Search for the cell housing the specified text and yield its [X, Y] center coordinate. 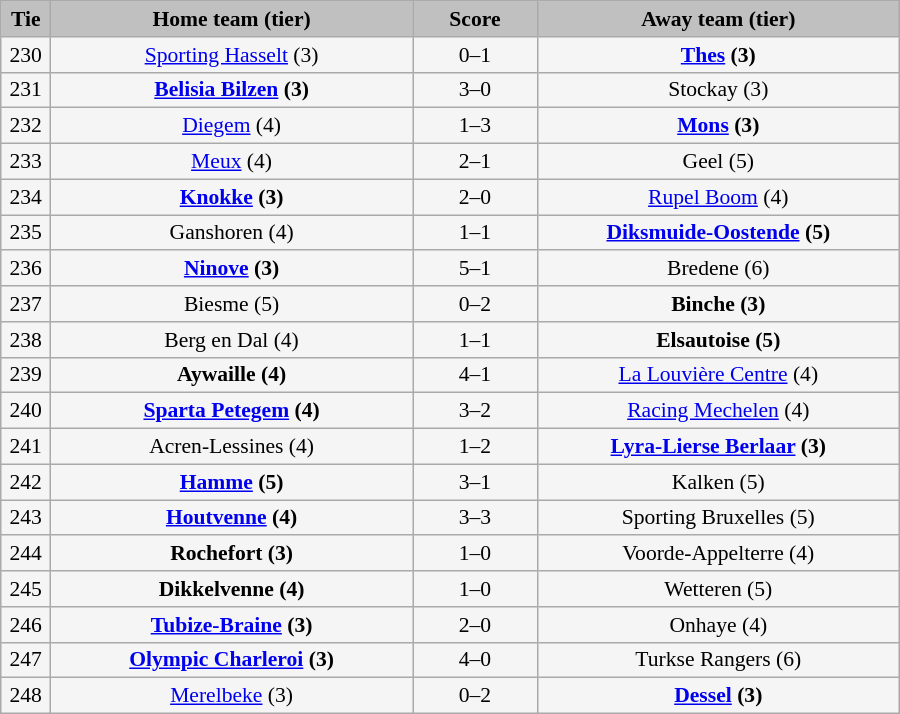
Ganshoren (4) [232, 233]
238 [26, 340]
233 [26, 162]
Acren-Lessines (4) [232, 447]
236 [26, 269]
Sporting Hasselt (3) [232, 55]
Meux (4) [232, 162]
Turkse Rangers (6) [718, 660]
244 [26, 554]
Elsautoise (5) [718, 340]
Hamme (5) [232, 482]
Away team (tier) [718, 19]
Berg en Dal (4) [232, 340]
Bredene (6) [718, 269]
3–1 [476, 482]
Geel (5) [718, 162]
Mons (3) [718, 126]
1–3 [476, 126]
240 [26, 411]
2–1 [476, 162]
4–0 [476, 660]
3–2 [476, 411]
Merelbeke (3) [232, 696]
Stockay (3) [718, 90]
Racing Mechelen (4) [718, 411]
232 [26, 126]
Lyra-Lierse Berlaar (3) [718, 447]
3–0 [476, 90]
247 [26, 660]
235 [26, 233]
Rochefort (3) [232, 554]
Dessel (3) [718, 696]
5–1 [476, 269]
Home team (tier) [232, 19]
234 [26, 197]
Sparta Petegem (4) [232, 411]
4–1 [476, 375]
Ninove (3) [232, 269]
Onhaye (4) [718, 625]
Diksmuide-Oostende (5) [718, 233]
Olympic Charleroi (3) [232, 660]
237 [26, 304]
230 [26, 55]
Knokke (3) [232, 197]
Tie [26, 19]
245 [26, 589]
248 [26, 696]
Thes (3) [718, 55]
243 [26, 518]
0–1 [476, 55]
241 [26, 447]
La Louvière Centre (4) [718, 375]
Voorde-Appelterre (4) [718, 554]
246 [26, 625]
Tubize-Braine (3) [232, 625]
Kalken (5) [718, 482]
Rupel Boom (4) [718, 197]
Score [476, 19]
Belisia Bilzen (3) [232, 90]
Diegem (4) [232, 126]
Sporting Bruxelles (5) [718, 518]
Aywaille (4) [232, 375]
Binche (3) [718, 304]
1–2 [476, 447]
242 [26, 482]
Dikkelvenne (4) [232, 589]
Biesme (5) [232, 304]
3–3 [476, 518]
231 [26, 90]
Houtvenne (4) [232, 518]
239 [26, 375]
Wetteren (5) [718, 589]
